Return the (x, y) coordinate for the center point of the cell that contains the specified text.  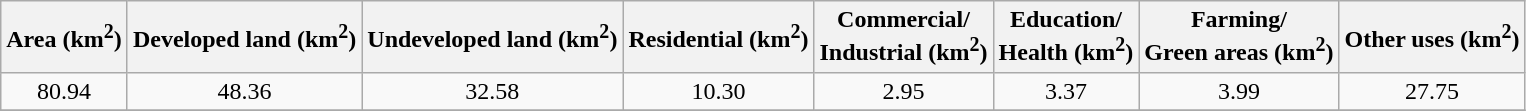
Area (km2) (64, 37)
Commercial/ Industrial (km2) (904, 37)
Residential (km2) (718, 37)
Education/ Health (km2) (1066, 37)
2.95 (904, 91)
27.75 (1432, 91)
Undeveloped land (km2) (492, 37)
80.94 (64, 91)
Developed land (km2) (244, 37)
10.30 (718, 91)
3.99 (1239, 91)
Other uses (km2) (1432, 37)
32.58 (492, 91)
Farming/ Green areas (km2) (1239, 37)
3.37 (1066, 91)
48.36 (244, 91)
